Provide the (x, y) coordinate of the cell's center where the given text is located.  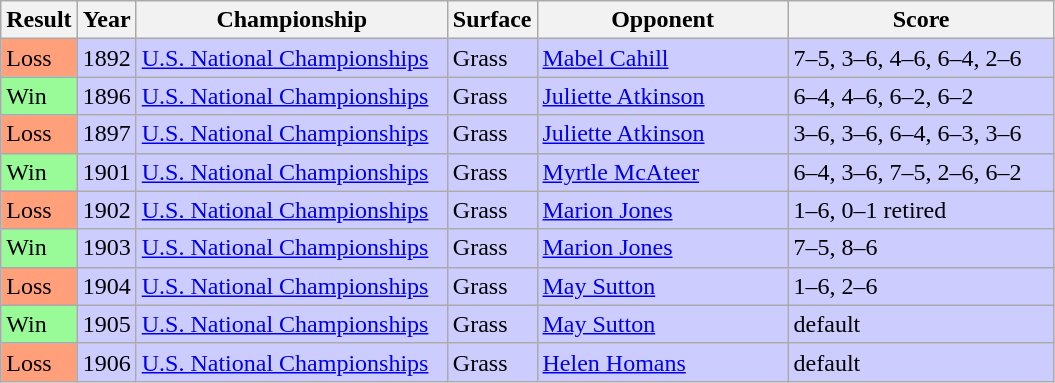
1904 (106, 286)
Year (106, 20)
7–5, 3–6, 4–6, 6–4, 2–6 (921, 58)
6–4, 4–6, 6–2, 6–2 (921, 96)
Myrtle McAteer (662, 172)
1905 (106, 324)
1902 (106, 210)
Opponent (662, 20)
1–6, 0–1 retired (921, 210)
1892 (106, 58)
1903 (106, 248)
1906 (106, 362)
Result (39, 20)
Mabel Cahill (662, 58)
Championship (292, 20)
3–6, 3–6, 6–4, 6–3, 3–6 (921, 134)
1896 (106, 96)
1901 (106, 172)
Surface (492, 20)
Score (921, 20)
Helen Homans (662, 362)
1–6, 2–6 (921, 286)
1897 (106, 134)
7–5, 8–6 (921, 248)
6–4, 3–6, 7–5, 2–6, 6–2 (921, 172)
